Provide the (X, Y) coordinate of the cell's center where the given text is located.  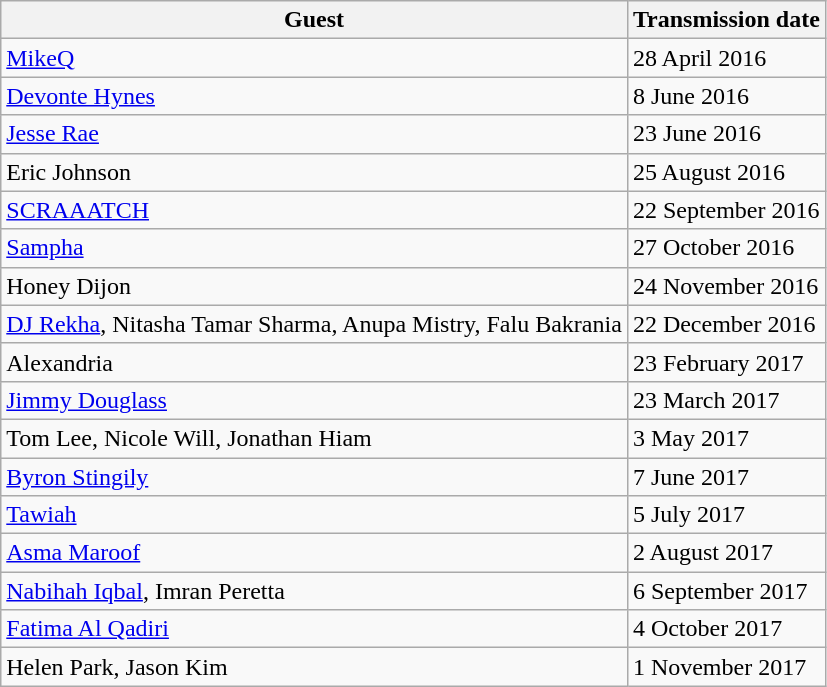
SCRAAATCH (314, 210)
Eric Johnson (314, 172)
Devonte Hynes (314, 96)
2 August 2017 (726, 553)
7 June 2017 (726, 477)
28 April 2016 (726, 58)
4 October 2017 (726, 629)
Helen Park, Jason Kim (314, 667)
Nabihah Iqbal, Imran Peretta (314, 591)
3 May 2017 (726, 438)
Jesse Rae (314, 134)
MikeQ (314, 58)
Jimmy Douglass (314, 400)
Sampha (314, 248)
22 September 2016 (726, 210)
23 February 2017 (726, 362)
23 June 2016 (726, 134)
Alexandria (314, 362)
8 June 2016 (726, 96)
Tawiah (314, 515)
Fatima Al Qadiri (314, 629)
25 August 2016 (726, 172)
27 October 2016 (726, 248)
Transmission date (726, 20)
DJ Rekha, Nitasha Tamar Sharma, Anupa Mistry, Falu Bakrania (314, 324)
Asma Maroof (314, 553)
Guest (314, 20)
23 March 2017 (726, 400)
5 July 2017 (726, 515)
6 September 2017 (726, 591)
22 December 2016 (726, 324)
24 November 2016 (726, 286)
Honey Dijon (314, 286)
Tom Lee, Nicole Will, Jonathan Hiam (314, 438)
1 November 2017 (726, 667)
Byron Stingily (314, 477)
